Provide the (X, Y) coordinate of the cell's center where the given text is located.  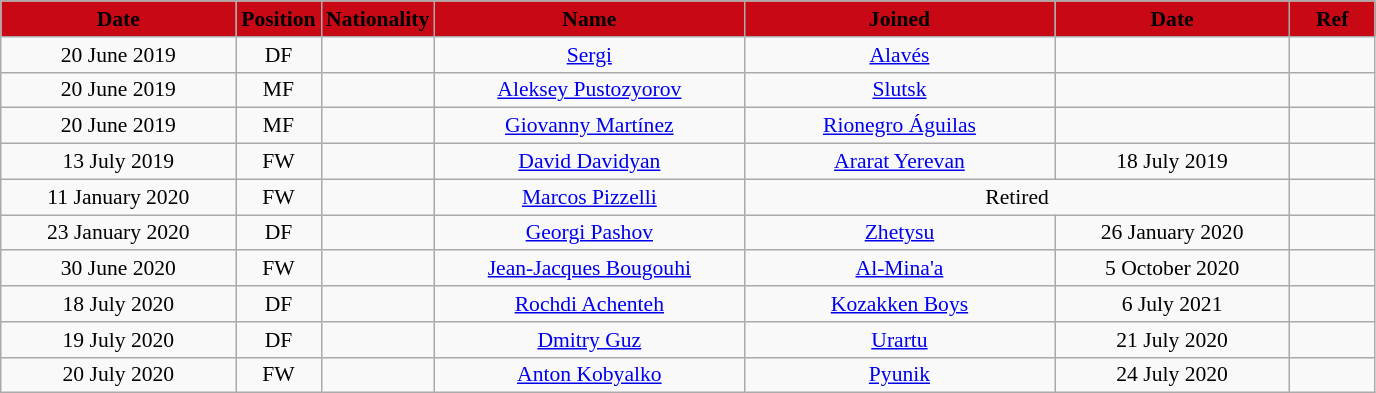
Ararat Yerevan (899, 162)
Anton Kobyalko (589, 375)
Ref (1332, 19)
Kozakken Boys (899, 304)
Nationality (378, 19)
30 June 2020 (118, 269)
23 January 2020 (118, 233)
24 July 2020 (1172, 375)
Aleksey Pustozyorov (589, 90)
Marcos Pizzelli (589, 197)
Slutsk (899, 90)
Al-Mina'a (899, 269)
Urartu (899, 340)
Sergi (589, 55)
13 July 2019 (118, 162)
Retired (1016, 197)
David Davidyan (589, 162)
5 October 2020 (1172, 269)
26 January 2020 (1172, 233)
Rionegro Águilas (899, 126)
19 July 2020 (118, 340)
21 July 2020 (1172, 340)
Position (278, 19)
Name (589, 19)
Georgi Pashov (589, 233)
Alavés (899, 55)
Jean-Jacques Bougouhi (589, 269)
Joined (899, 19)
6 July 2021 (1172, 304)
Giovanny Martínez (589, 126)
Pyunik (899, 375)
Rochdi Achenteh (589, 304)
Zhetysu (899, 233)
18 July 2019 (1172, 162)
Dmitry Guz (589, 340)
18 July 2020 (118, 304)
11 January 2020 (118, 197)
20 July 2020 (118, 375)
